Output the [x, y] coordinate of the center of the cell containing the given text.  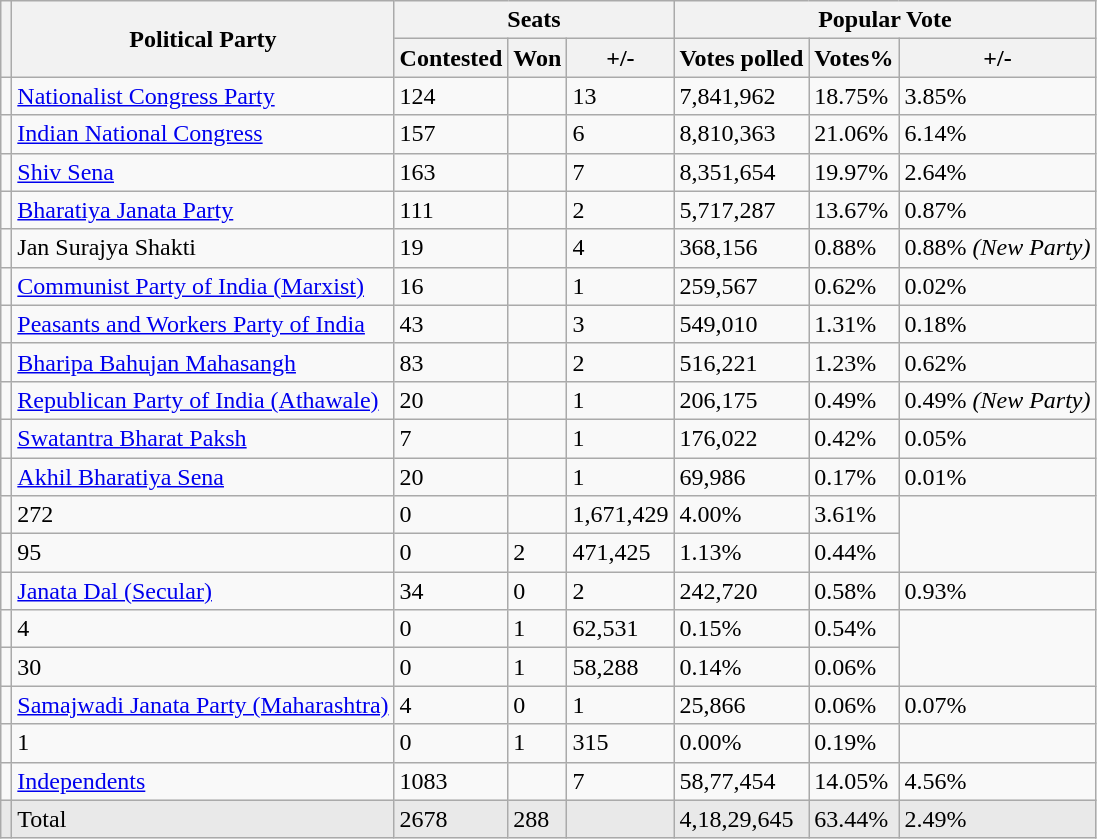
25,866 [742, 705]
157 [451, 134]
Janata Dal (Secular) [203, 591]
Votes% [854, 58]
Samajwadi Janata Party (Maharashtra) [203, 705]
Nationalist Congress Party [203, 96]
206,175 [742, 400]
516,221 [742, 362]
30 [203, 667]
3.85% [998, 96]
Shiv Sena [203, 172]
13.67% [854, 210]
0.88% (New Party) [998, 248]
13 [620, 96]
242,720 [742, 591]
19 [451, 248]
8,810,363 [742, 134]
1.23% [854, 362]
Independents [203, 781]
Akhil Bharatiya Sena [203, 477]
0.88% [854, 248]
2.64% [998, 172]
0.42% [854, 438]
0.15% [742, 629]
58,77,454 [742, 781]
272 [203, 515]
Popular Vote [885, 20]
0.93% [998, 591]
Total [203, 819]
Swatantra Bharat Paksh [203, 438]
111 [451, 210]
1,671,429 [620, 515]
1.31% [854, 324]
2.49% [998, 819]
3 [620, 324]
0.44% [854, 553]
34 [451, 591]
69,986 [742, 477]
14.05% [854, 781]
0.58% [854, 591]
4,18,29,645 [742, 819]
259,567 [742, 286]
Political Party [203, 39]
63.44% [854, 819]
Republican Party of India (Athawale) [203, 400]
288 [538, 819]
Seats [534, 20]
Communist Party of India (Marxist) [203, 286]
0.05% [998, 438]
43 [451, 324]
Won [538, 58]
0.49% [854, 400]
Peasants and Workers Party of India [203, 324]
83 [451, 362]
Votes polled [742, 58]
124 [451, 96]
6.14% [998, 134]
19.97% [854, 172]
0.17% [854, 477]
21.06% [854, 134]
549,010 [742, 324]
4.00% [742, 515]
Jan Surajya Shakti [203, 248]
5,717,287 [742, 210]
95 [203, 553]
2678 [451, 819]
58,288 [620, 667]
8,351,654 [742, 172]
Bharatiya Janata Party [203, 210]
1083 [451, 781]
Contested [451, 58]
176,022 [742, 438]
0.00% [742, 743]
368,156 [742, 248]
0.54% [854, 629]
315 [620, 743]
7,841,962 [742, 96]
0.19% [854, 743]
4.56% [998, 781]
62,531 [620, 629]
Indian National Congress [203, 134]
3.61% [854, 515]
0.07% [998, 705]
6 [620, 134]
18.75% [854, 96]
0.02% [998, 286]
0.14% [742, 667]
163 [451, 172]
471,425 [620, 553]
0.87% [998, 210]
0.49% (New Party) [998, 400]
16 [451, 286]
Bharipa Bahujan Mahasangh [203, 362]
0.18% [998, 324]
0.01% [998, 477]
1.13% [742, 553]
